For the text-containing cell, return its midpoint in [X, Y] coordinate format. 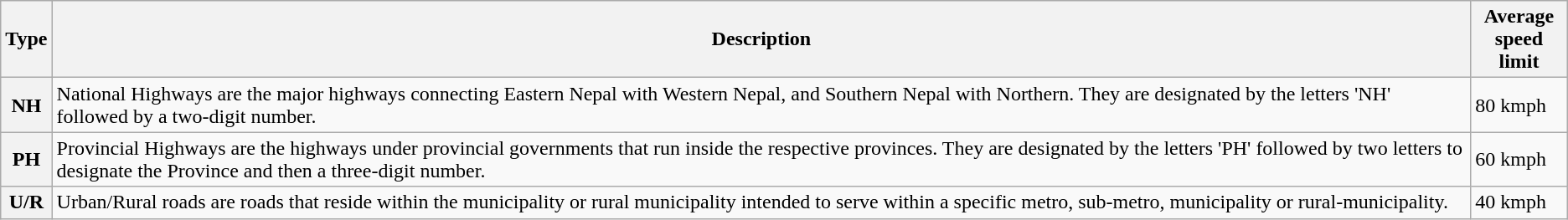
NH [27, 105]
Averagespeed limit [1519, 39]
U/R [27, 202]
PH [27, 159]
80 kmph [1519, 105]
Type [27, 39]
40 kmph [1519, 202]
60 kmph [1519, 159]
Description [761, 39]
